Capture the cell that displays the provided text and extract its (X, Y) central coordinate. 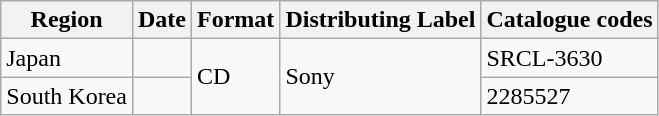
Date (162, 20)
Catalogue codes (570, 20)
Region (67, 20)
Sony (380, 77)
CD (236, 77)
Distributing Label (380, 20)
SRCL-3630 (570, 58)
2285527 (570, 96)
South Korea (67, 96)
Japan (67, 58)
Format (236, 20)
